Search for the cell housing the specified text and yield its [X, Y] center coordinate. 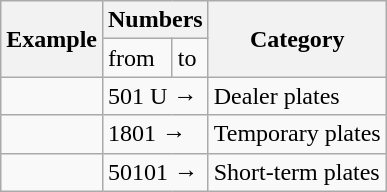
Example [52, 39]
Dealer plates [297, 96]
to [190, 58]
50101 → [155, 172]
Short-term plates [297, 172]
1801 → [155, 134]
Numbers [155, 20]
from [137, 58]
501 U → [155, 96]
Category [297, 39]
Temporary plates [297, 134]
